Find where the given text appears and provide that cell's center as [x, y] coordinate. 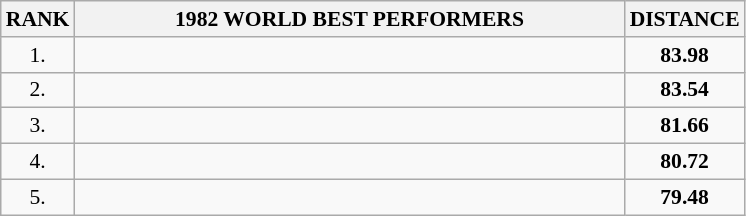
83.54 [685, 90]
79.48 [685, 197]
4. [38, 162]
1. [38, 55]
5. [38, 197]
81.66 [685, 126]
RANK [38, 19]
80.72 [685, 162]
3. [38, 126]
DISTANCE [685, 19]
2. [38, 90]
83.98 [685, 55]
1982 WORLD BEST PERFORMERS [349, 19]
